Return (x, y) of the center of cell containing provided text 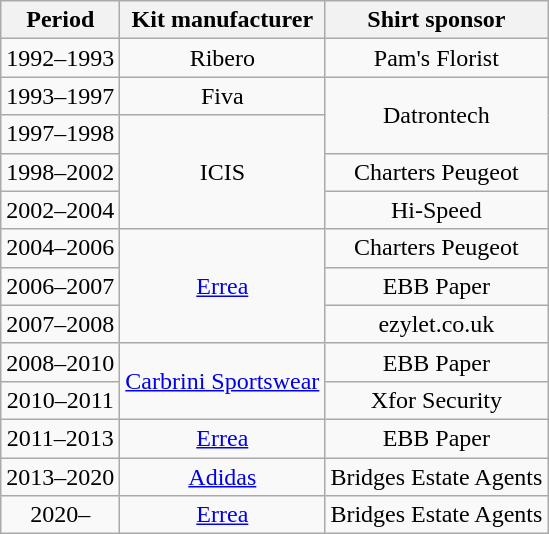
Adidas (222, 477)
2011–2013 (60, 438)
2008–2010 (60, 362)
Carbrini Sportswear (222, 381)
ezylet.co.uk (436, 324)
Pam's Florist (436, 58)
Kit manufacturer (222, 20)
2010–2011 (60, 400)
Shirt sponsor (436, 20)
2006–2007 (60, 286)
2007–2008 (60, 324)
1992–1993 (60, 58)
Datrontech (436, 115)
Fiva (222, 96)
1998–2002 (60, 172)
Hi-Speed (436, 210)
2013–2020 (60, 477)
2002–2004 (60, 210)
1993–1997 (60, 96)
1997–1998 (60, 134)
2020– (60, 515)
Period (60, 20)
Ribero (222, 58)
Xfor Security (436, 400)
ICIS (222, 172)
2004–2006 (60, 248)
